Extract the [X, Y] coordinate from the center of the cell holding the provided text.  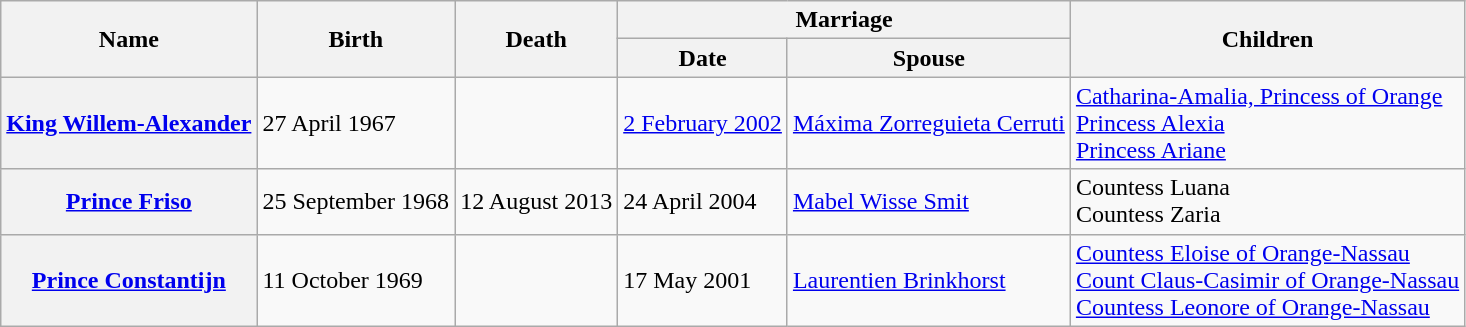
Countess Eloise of Orange-NassauCount Claus-Casimir of Orange-NassauCountess Leonore of Orange-Nassau [1267, 280]
11 October 1969 [356, 280]
Catharina-Amalia, Princess of OrangePrincess AlexiaPrincess Ariane [1267, 123]
12 August 2013 [536, 202]
Marriage [844, 20]
Name [129, 39]
27 April 1967 [356, 123]
Spouse [928, 58]
Birth [356, 39]
17 May 2001 [703, 280]
Prince Constantijn [129, 280]
2 February 2002 [703, 123]
Children [1267, 39]
Death [536, 39]
Date [703, 58]
24 April 2004 [703, 202]
Prince Friso [129, 202]
25 September 1968 [356, 202]
Laurentien Brinkhorst [928, 280]
Máxima Zorreguieta Cerruti [928, 123]
Mabel Wisse Smit [928, 202]
Countess LuanaCountess Zaria [1267, 202]
King Willem-Alexander [129, 123]
